Output the [X, Y] coordinate of the center of the cell containing the given text.  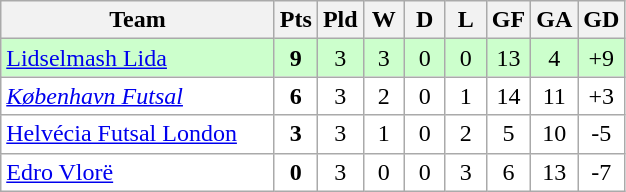
Helvécia Futsal London [138, 134]
GD [602, 20]
D [424, 20]
Edro Vlorë [138, 172]
Pts [296, 20]
14 [508, 96]
+9 [602, 58]
11 [554, 96]
GA [554, 20]
5 [508, 134]
L [466, 20]
4 [554, 58]
Lidselmash Lida [138, 58]
9 [296, 58]
GF [508, 20]
Pld [340, 20]
Team [138, 20]
W [384, 20]
København Futsal [138, 96]
+3 [602, 96]
10 [554, 134]
-5 [602, 134]
-7 [602, 172]
